From the cell containing the given text, extract its center point as [X, Y] coordinate. 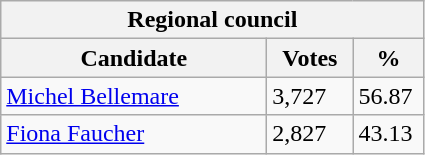
Michel Bellemare [134, 96]
Candidate [134, 58]
Fiona Faucher [134, 134]
% [388, 58]
Votes [310, 58]
2,827 [310, 134]
3,727 [310, 96]
Regional council [212, 20]
56.87 [388, 96]
43.13 [388, 134]
